Extract the [x, y] coordinate from the center of the cell holding the provided text.  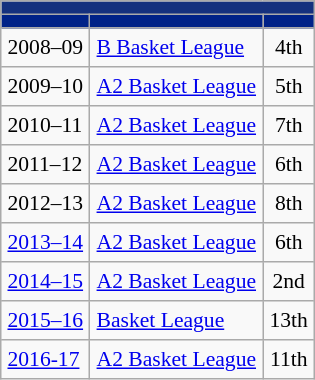
13th [289, 320]
5th [289, 86]
2010–11 [46, 126]
Basket League [176, 320]
8th [289, 204]
11th [289, 360]
2012–13 [46, 204]
B Basket League [176, 48]
7th [289, 126]
2014–15 [46, 282]
4th [289, 48]
2016-17 [46, 360]
2015–16 [46, 320]
2nd [289, 282]
2011–12 [46, 164]
2013–14 [46, 242]
2009–10 [46, 86]
2008–09 [46, 48]
